Return (X, Y) of the center of cell containing provided text 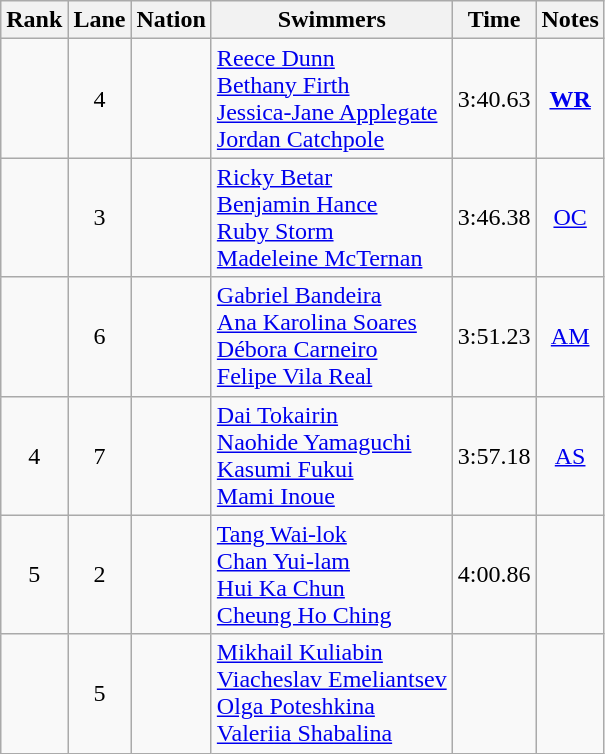
Dai TokairinNaohide YamaguchiKasumi FukuiMami Inoue (332, 456)
WR (570, 98)
AS (570, 456)
Ricky BetarBenjamin HanceRuby StormMadeleine McTernan (332, 218)
OC (570, 218)
Time (494, 20)
AM (570, 336)
3:46.38 (494, 218)
Tang Wai-lokChan Yui-lamHui Ka ChunCheung Ho Ching (332, 574)
Reece DunnBethany FirthJessica-Jane ApplegateJordan Catchpole (332, 98)
Rank (34, 20)
3 (100, 218)
3:51.23 (494, 336)
7 (100, 456)
Nation (171, 20)
Notes (570, 20)
Swimmers (332, 20)
4:00.86 (494, 574)
Gabriel BandeiraAna Karolina SoaresDébora CarneiroFelipe Vila Real (332, 336)
Mikhail KuliabinViacheslav EmeliantsevOlga PoteshkinaValeriia Shabalina (332, 694)
2 (100, 574)
6 (100, 336)
Lane (100, 20)
3:57.18 (494, 456)
3:40.63 (494, 98)
